From the cell containing the given text, extract its center point as [x, y] coordinate. 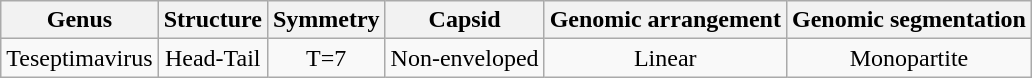
Structure [212, 20]
Symmetry [326, 20]
T=7 [326, 58]
Head-Tail [212, 58]
Teseptimavirus [80, 58]
Capsid [464, 20]
Genus [80, 20]
Monopartite [908, 58]
Linear [665, 58]
Non-enveloped [464, 58]
Genomic segmentation [908, 20]
Genomic arrangement [665, 20]
